Pinpoint the cell where the given text exists, returning its [X, Y] midpoint coordinate. 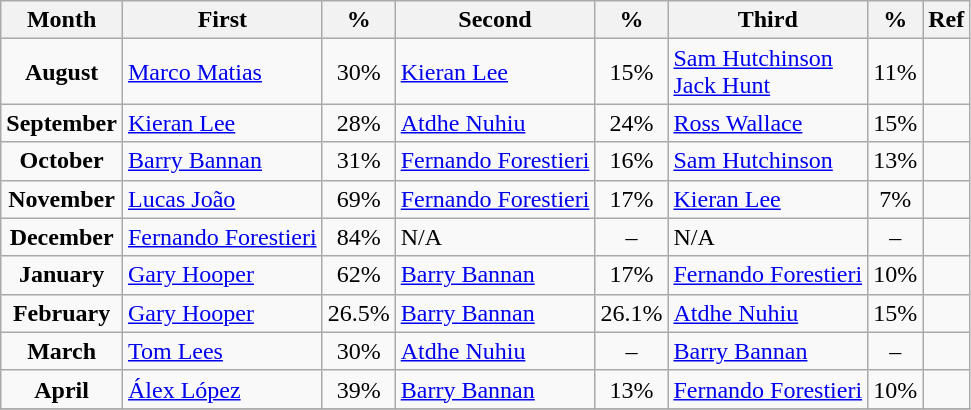
First [222, 20]
September [62, 123]
7% [896, 199]
Ross Wallace [768, 123]
August [62, 72]
Month [62, 20]
26.1% [632, 313]
November [62, 199]
October [62, 161]
December [62, 237]
Sam Hutchinson Jack Hunt [768, 72]
16% [632, 161]
31% [358, 161]
Marco Matias [222, 72]
Third [768, 20]
Álex López [222, 389]
Second [495, 20]
69% [358, 199]
Sam Hutchinson [768, 161]
April [62, 389]
February [62, 313]
28% [358, 123]
Tom Lees [222, 351]
62% [358, 275]
Ref [946, 20]
39% [358, 389]
84% [358, 237]
24% [632, 123]
26.5% [358, 313]
Lucas João [222, 199]
January [62, 275]
March [62, 351]
11% [896, 72]
